For the text-containing cell, return its midpoint in [x, y] coordinate format. 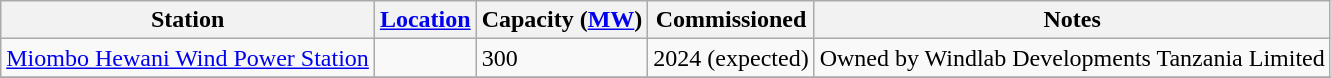
Commissioned [731, 20]
Owned by Windlab Developments Tanzania Limited [1072, 58]
Capacity (MW) [562, 20]
2024 (expected) [731, 58]
Station [188, 20]
Miombo Hewani Wind Power Station [188, 58]
300 [562, 58]
Notes [1072, 20]
Location [425, 20]
